From the cell containing the given text, extract its center point as (X, Y) coordinate. 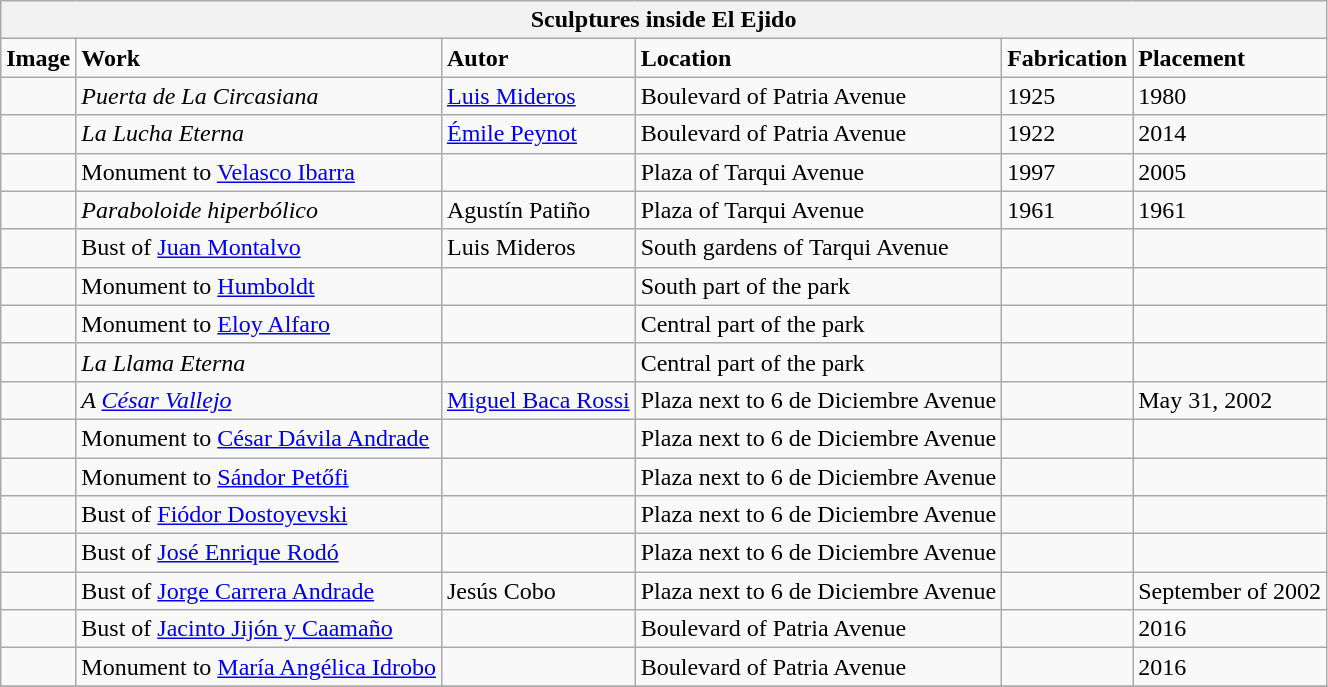
Monument to María Angélica Idrobo (259, 667)
Bust of Jacinto Jijón y Caamaño (259, 629)
Puerta de La Circasiana (259, 96)
Fabrication (1068, 58)
Agustín Patiño (538, 210)
1997 (1068, 172)
Location (818, 58)
Monument to Humboldt (259, 286)
Bust of Jorge Carrera Andrade (259, 591)
Miguel Baca Rossi (538, 400)
Image (38, 58)
Monument to César Dávila Andrade (259, 438)
Sculptures inside El Ejido (664, 20)
May 31, 2002 (1230, 400)
Paraboloide hiperbólico (259, 210)
Émile Peynot (538, 134)
1980 (1230, 96)
Monument to Eloy Alfaro (259, 324)
1922 (1068, 134)
La Llama Eterna (259, 362)
La Lucha Eterna (259, 134)
Autor (538, 58)
South gardens of Tarqui Avenue (818, 248)
1925 (1068, 96)
Work (259, 58)
Bust of José Enrique Rodó (259, 553)
September of 2002 (1230, 591)
2005 (1230, 172)
Bust of Juan Montalvo (259, 248)
Placement (1230, 58)
South part of the park (818, 286)
Jesús Cobo (538, 591)
2014 (1230, 134)
Monument to Sándor Petőfi (259, 477)
Bust of Fiódor Dostoyevski (259, 515)
A César Vallejo (259, 400)
Monument to Velasco Ibarra (259, 172)
